From the cell containing the given text, extract its center point as [X, Y] coordinate. 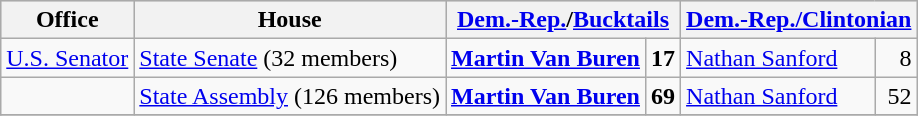
House [290, 20]
8 [896, 58]
17 [662, 58]
Dem.-Rep./Clintonian [799, 20]
Office [68, 20]
Dem.-Rep./Bucktails [564, 20]
52 [896, 96]
69 [662, 96]
State Senate (32 members) [290, 58]
U.S. Senator [68, 58]
State Assembly (126 members) [290, 96]
